Provide the (X, Y) coordinate of the cell's center where the given text is located.  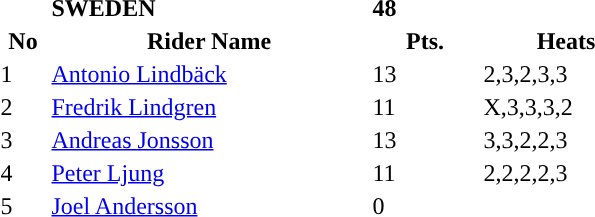
Fredrik Lindgren (209, 107)
Peter Ljung (209, 173)
Rider Name (209, 41)
Antonio Lindbäck (209, 74)
Pts. (425, 41)
Andreas Jonsson (209, 140)
